Detect which cell encompasses the target text, then output its (X, Y) center coordinate. 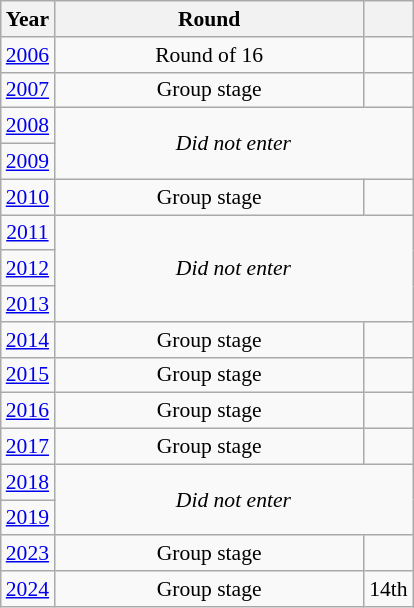
2007 (28, 90)
14th (388, 589)
2017 (28, 447)
Round of 16 (209, 55)
2015 (28, 375)
2009 (28, 162)
Year (28, 19)
2024 (28, 589)
2019 (28, 518)
2013 (28, 304)
2008 (28, 126)
2010 (28, 197)
2018 (28, 482)
2011 (28, 233)
2006 (28, 55)
2023 (28, 554)
2016 (28, 411)
Round (209, 19)
2012 (28, 269)
2014 (28, 340)
